Find where the given text appears and provide that cell's center as (X, Y) coordinate. 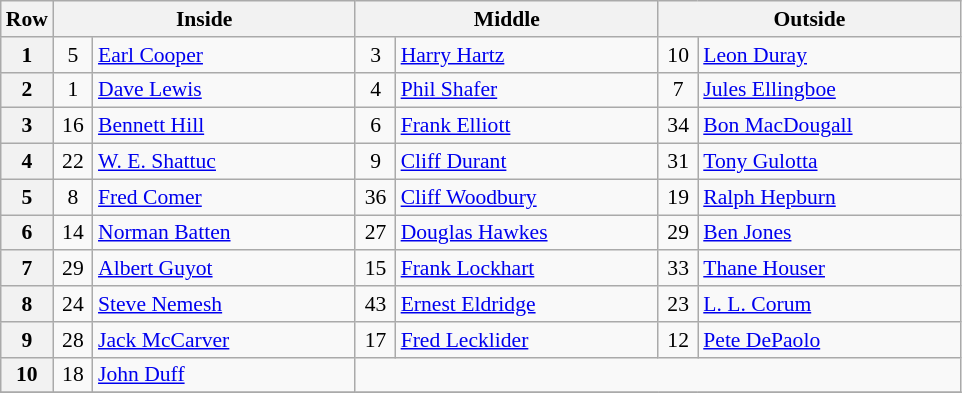
19 (678, 197)
Frank Elliott (527, 126)
John Duff (224, 375)
2 (27, 90)
43 (375, 304)
Outside (810, 19)
Ben Jones (829, 233)
Dave Lewis (224, 90)
16 (73, 126)
Frank Lockhart (527, 269)
12 (678, 340)
14 (73, 233)
Middle (506, 19)
Bon MacDougall (829, 126)
34 (678, 126)
15 (375, 269)
Jack McCarver (224, 340)
28 (73, 340)
Thane Houser (829, 269)
Leon Duray (829, 55)
L. L. Corum (829, 304)
Albert Guyot (224, 269)
Inside (204, 19)
Fred Comer (224, 197)
W. E. Shattuc (224, 162)
Ernest Eldridge (527, 304)
Harry Hartz (527, 55)
27 (375, 233)
Pete DePaolo (829, 340)
Douglas Hawkes (527, 233)
Ralph Hepburn (829, 197)
Tony Gulotta (829, 162)
Jules Ellingboe (829, 90)
17 (375, 340)
22 (73, 162)
36 (375, 197)
Earl Cooper (224, 55)
31 (678, 162)
Norman Batten (224, 233)
Fred Lecklider (527, 340)
Bennett Hill (224, 126)
23 (678, 304)
18 (73, 375)
Cliff Durant (527, 162)
Steve Nemesh (224, 304)
Phil Shafer (527, 90)
Cliff Woodbury (527, 197)
33 (678, 269)
24 (73, 304)
Row (27, 19)
